Provide the [x, y] coordinate of the cell's center where the given text is located.  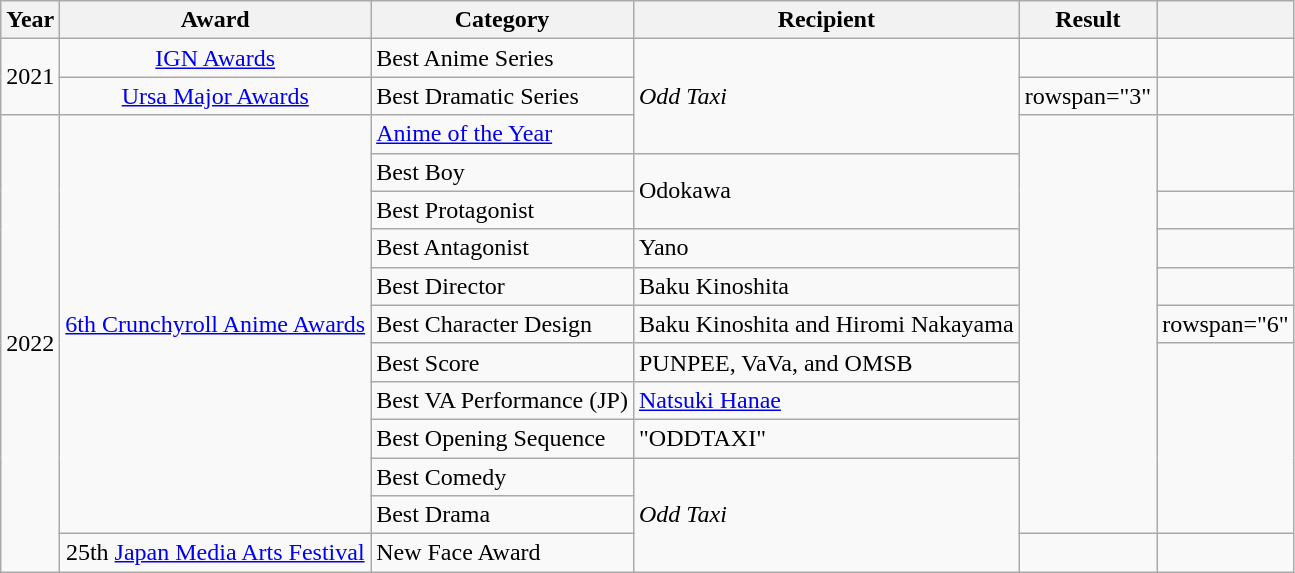
Best Comedy [502, 477]
25th Japan Media Arts Festival [216, 553]
Recipient [826, 20]
Best VA Performance (JP) [502, 400]
Odokawa [826, 191]
Yano [826, 248]
rowspan="3" [1088, 96]
Best Anime Series [502, 58]
Ursa Major Awards [216, 96]
Best Dramatic Series [502, 96]
Category [502, 20]
Best Opening Sequence [502, 438]
New Face Award [502, 553]
rowspan="6" [1226, 324]
IGN Awards [216, 58]
Natsuki Hanae [826, 400]
Award [216, 20]
Result [1088, 20]
Anime of the Year [502, 134]
Best Antagonist [502, 248]
PUNPEE, VaVa, and OMSB [826, 362]
2022 [30, 344]
Best Character Design [502, 324]
Best Drama [502, 515]
Best Score [502, 362]
"ODDTAXI" [826, 438]
Best Protagonist [502, 210]
Baku Kinoshita [826, 286]
Best Boy [502, 172]
2021 [30, 77]
Baku Kinoshita and Hiromi Nakayama [826, 324]
Best Director [502, 286]
Year [30, 20]
6th Crunchyroll Anime Awards [216, 324]
